From the cell containing the given text, extract its center point as (X, Y) coordinate. 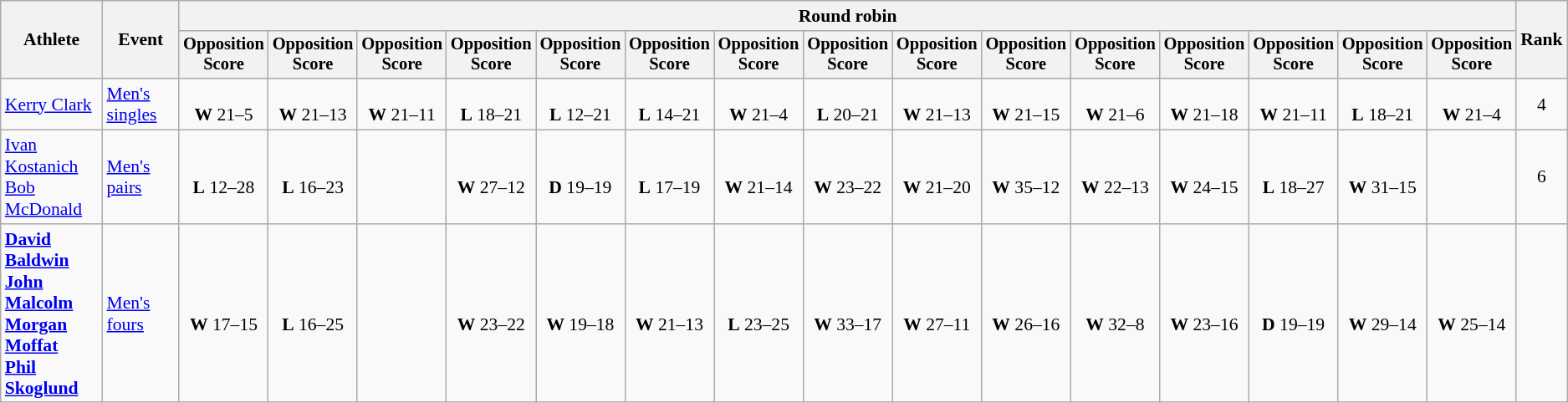
W 27–12 (492, 177)
W 35–12 (1027, 177)
Kerry Clark (52, 104)
Event (140, 40)
W 27–11 (937, 314)
L 12–28 (224, 177)
Athlete (52, 40)
L 12–21 (580, 104)
W 25–14 (1472, 314)
W 24–15 (1204, 177)
L 14–21 (669, 104)
W 21–15 (1027, 104)
W 21–18 (1204, 104)
L 17–19 (669, 177)
W 26–16 (1027, 314)
David BaldwinJohn MalcolmMorgan MoffatPhil Skoglund (52, 314)
W 31–15 (1383, 177)
Ivan KostanichBob McDonald (52, 177)
W 32–8 (1116, 314)
W 21–6 (1116, 104)
W 17–15 (224, 314)
W 33–17 (848, 314)
L 20–21 (848, 104)
Men's fours (140, 314)
W 21–14 (759, 177)
W 29–14 (1383, 314)
Men's pairs (140, 177)
W 23–16 (1204, 314)
L 16–23 (313, 177)
L 16–25 (313, 314)
W 21–20 (937, 177)
L 18–27 (1293, 177)
W 22–13 (1116, 177)
W 19–18 (580, 314)
Round robin (848, 16)
Rank (1542, 40)
Men's singles (140, 104)
6 (1542, 177)
L 23–25 (759, 314)
W 21–5 (224, 104)
4 (1542, 104)
